Locate the cell with the specified text and output its [X, Y] center coordinate. 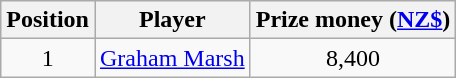
Position [48, 20]
Player [172, 20]
8,400 [353, 58]
Prize money (NZ$) [353, 20]
Graham Marsh [172, 58]
1 [48, 58]
